Provide the [x, y] coordinate of the cell's center where the given text is located.  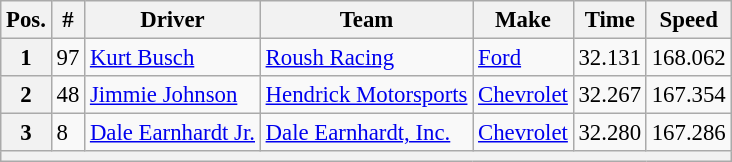
Roush Racing [366, 58]
Kurt Busch [173, 58]
168.062 [688, 58]
48 [68, 95]
8 [68, 133]
97 [68, 58]
Pos. [26, 20]
32.131 [610, 58]
Time [610, 20]
Dale Earnhardt Jr. [173, 133]
Driver [173, 20]
# [68, 20]
Dale Earnhardt, Inc. [366, 133]
Team [366, 20]
167.354 [688, 95]
Hendrick Motorsports [366, 95]
2 [26, 95]
3 [26, 133]
Speed [688, 20]
Jimmie Johnson [173, 95]
32.267 [610, 95]
1 [26, 58]
32.280 [610, 133]
167.286 [688, 133]
Make [523, 20]
Ford [523, 58]
